Detect which cell encompasses the target text, then output its [x, y] center coordinate. 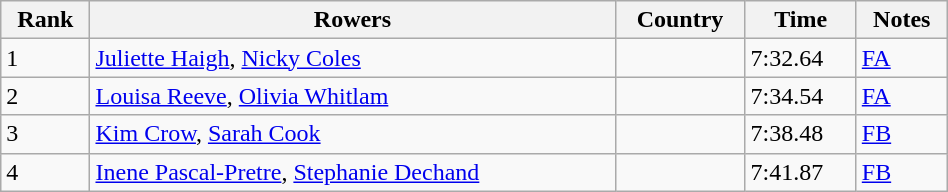
Rank [46, 20]
Rowers [352, 20]
7:41.87 [800, 172]
Notes [902, 20]
1 [46, 58]
3 [46, 134]
7:34.54 [800, 96]
Time [800, 20]
Louisa Reeve, Olivia Whitlam [352, 96]
Country [680, 20]
Kim Crow, Sarah Cook [352, 134]
7:32.64 [800, 58]
4 [46, 172]
Juliette Haigh, Nicky Coles [352, 58]
Inene Pascal-Pretre, Stephanie Dechand [352, 172]
2 [46, 96]
7:38.48 [800, 134]
